Scan for the cell matching the given text and deliver its (X, Y) coordinate at center. 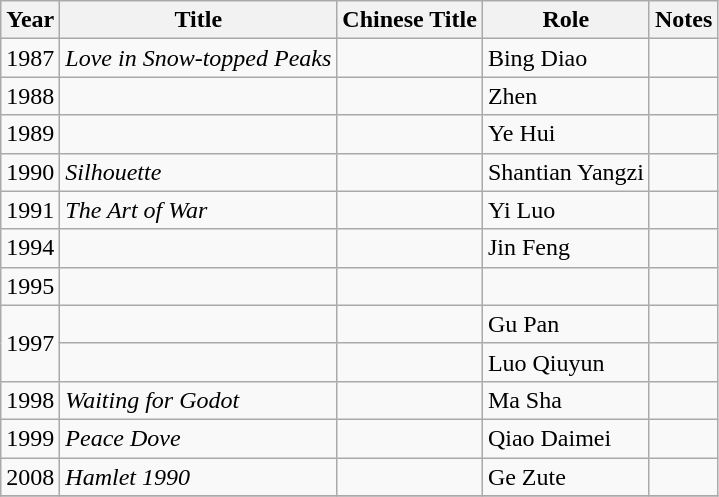
Luo Qiuyun (566, 362)
Title (198, 20)
Silhouette (198, 172)
Ma Sha (566, 400)
1988 (30, 96)
1997 (30, 343)
Love in Snow-topped Peaks (198, 58)
Notes (683, 20)
Role (566, 20)
Shantian Yangzi (566, 172)
1991 (30, 210)
1990 (30, 172)
Peace Dove (198, 438)
Bing Diao (566, 58)
Ge Zute (566, 477)
Hamlet 1990 (198, 477)
1989 (30, 134)
Waiting for Godot (198, 400)
1987 (30, 58)
Yi Luo (566, 210)
Zhen (566, 96)
Ye Hui (566, 134)
Jin Feng (566, 248)
1999 (30, 438)
Gu Pan (566, 324)
1995 (30, 286)
2008 (30, 477)
Chinese Title (410, 20)
1998 (30, 400)
Year (30, 20)
Qiao Daimei (566, 438)
1994 (30, 248)
The Art of War (198, 210)
